Locate the cell with the specified text and output its [X, Y] center coordinate. 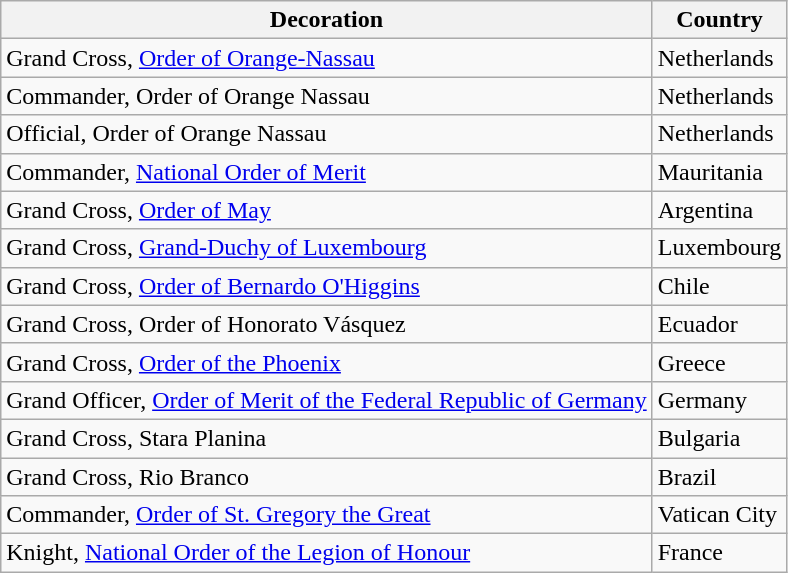
Grand Cross, Order of Honorato Vásquez [326, 324]
Grand Cross, Order of Bernardo O'Higgins [326, 286]
Bulgaria [720, 438]
Vatican City [720, 515]
Grand Cross, Order of Orange-Nassau [326, 58]
Greece [720, 362]
Argentina [720, 210]
Decoration [326, 20]
Official, Order of Orange Nassau [326, 134]
Germany [720, 400]
Knight, National Order of the Legion of Honour [326, 553]
Grand Cross, Rio Branco [326, 477]
France [720, 553]
Brazil [720, 477]
Commander, National Order of Merit [326, 172]
Chile [720, 286]
Luxembourg [720, 248]
Ecuador [720, 324]
Commander, Order of Orange Nassau [326, 96]
Grand Cross, Grand-Duchy of Luxembourg [326, 248]
Grand Officer, Order of Merit of the Federal Republic of Germany [326, 400]
Grand Cross, Order of the Phoenix [326, 362]
Grand Cross, Stara Planina [326, 438]
Commander, Order of St. Gregory the Great [326, 515]
Country [720, 20]
Mauritania [720, 172]
Grand Cross, Order of May [326, 210]
